Locate the cell with the specified text and output its (x, y) center coordinate. 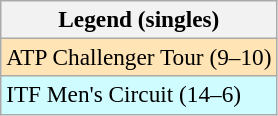
ATP Challenger Tour (9–10) (139, 57)
Legend (singles) (139, 19)
ITF Men's Circuit (14–6) (139, 95)
